Identify which cell holds the provided text, then report its [X, Y] central coordinate. 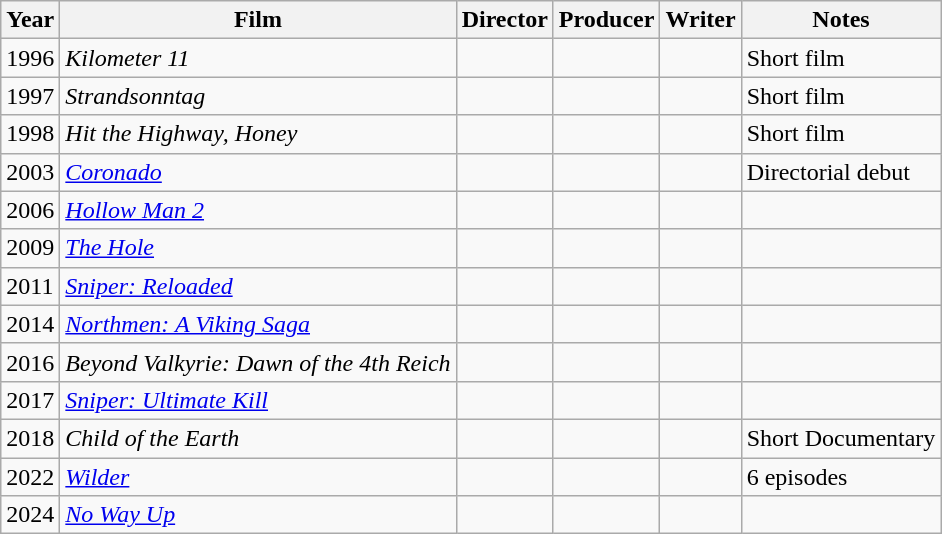
Hollow Man 2 [258, 210]
2016 [30, 362]
1998 [30, 134]
Northmen: A Viking Saga [258, 324]
1996 [30, 58]
Year [30, 20]
2003 [30, 172]
Notes [841, 20]
Wilder [258, 477]
Strandsonntag [258, 96]
Directorial debut [841, 172]
2011 [30, 286]
6 episodes [841, 477]
Short Documentary [841, 438]
Director [504, 20]
Child of the Earth [258, 438]
2009 [30, 248]
Sniper: Ultimate Kill [258, 400]
Writer [700, 20]
2014 [30, 324]
2018 [30, 438]
Hit the Highway, Honey [258, 134]
Kilometer 11 [258, 58]
2006 [30, 210]
Film [258, 20]
1997 [30, 96]
The Hole [258, 248]
Producer [606, 20]
Sniper: Reloaded [258, 286]
2022 [30, 477]
2017 [30, 400]
No Way Up [258, 515]
Beyond Valkyrie: Dawn of the 4th Reich [258, 362]
Coronado [258, 172]
2024 [30, 515]
